Search for the cell housing the specified text and yield its [x, y] center coordinate. 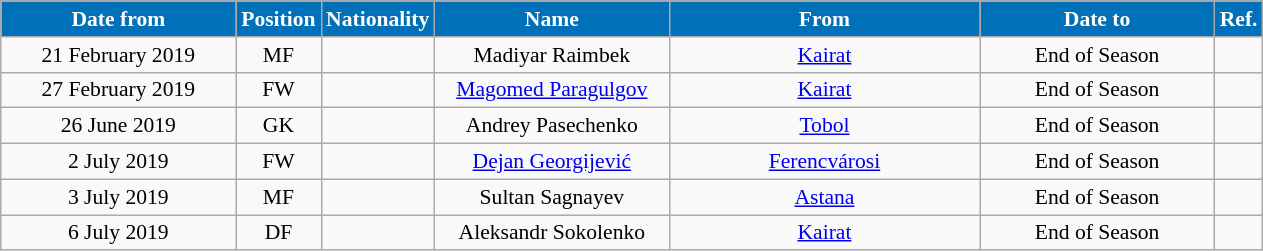
Tobol [824, 126]
6 July 2019 [118, 233]
Aleksandr Sokolenko [552, 233]
Andrey Pasechenko [552, 126]
Ref. [1239, 19]
Magomed Paragulgov [552, 90]
Position [278, 19]
21 February 2019 [118, 55]
Date to [1098, 19]
27 February 2019 [118, 90]
From [824, 19]
Astana [824, 197]
26 June 2019 [118, 126]
Nationality [378, 19]
3 July 2019 [118, 197]
GK [278, 126]
Sultan Sagnayev [552, 197]
DF [278, 233]
Name [552, 19]
Madiyar Raimbek [552, 55]
Ferencvárosi [824, 162]
Date from [118, 19]
2 July 2019 [118, 162]
Dejan Georgijević [552, 162]
